Find where the given text appears and provide that cell's center as [X, Y] coordinate. 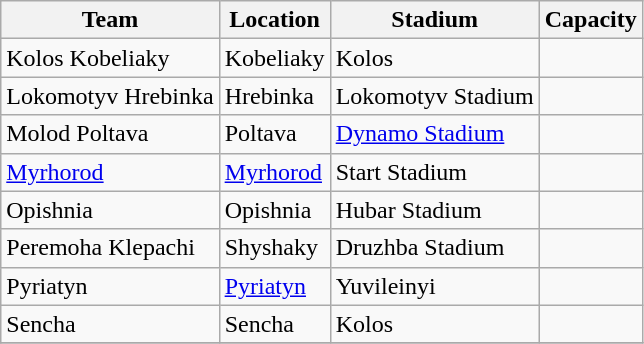
Lokomotyv Hrebinka [110, 96]
Kobeliaky [274, 58]
Hubar Stadium [434, 210]
Druzhba Stadium [434, 248]
Stadium [434, 20]
Start Stadium [434, 172]
Location [274, 20]
Peremoha Klepachi [110, 248]
Team [110, 20]
Shyshaky [274, 248]
Kolos Kobeliaky [110, 58]
Lokomotyv Stadium [434, 96]
Yuvileinyi [434, 286]
Dynamo Stadium [434, 134]
Molod Poltava [110, 134]
Poltava [274, 134]
Capacity [590, 20]
Hrebinka [274, 96]
